Search for the cell housing the specified text and yield its [x, y] center coordinate. 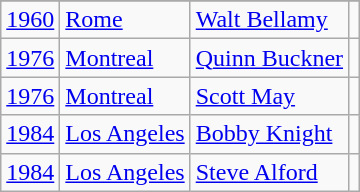
1960 [30, 20]
Steve Alford [269, 172]
Bobby Knight [269, 134]
Quinn Buckner [269, 58]
Walt Bellamy [269, 20]
Scott May [269, 96]
Rome [125, 20]
